For the text-containing cell, return its midpoint in [x, y] coordinate format. 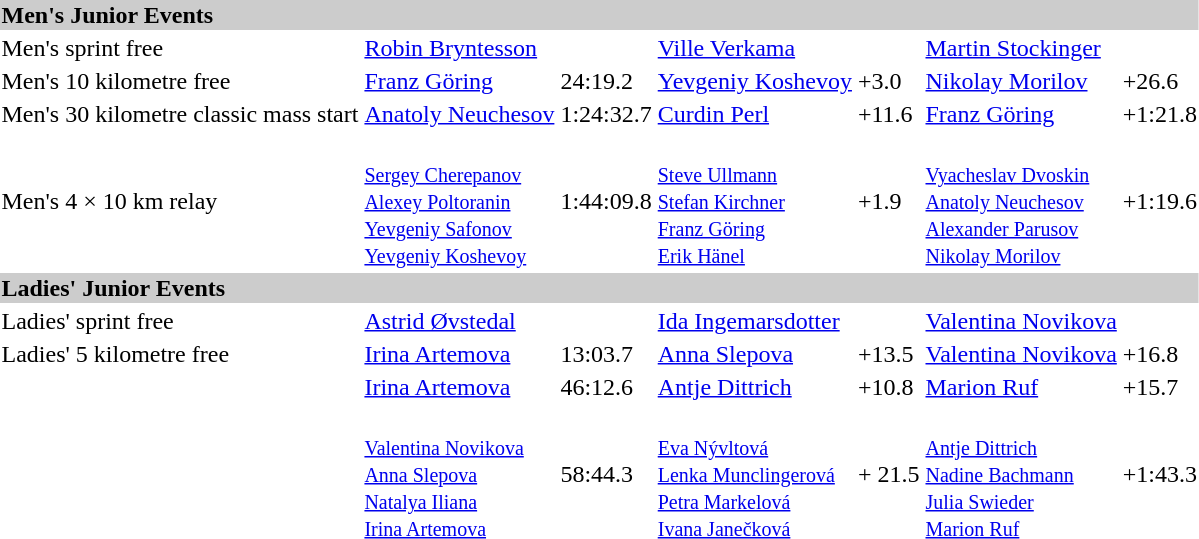
+3.0 [888, 81]
Curdin Perl [754, 114]
Vyacheslav DvoskinAnatoly NeuchesovAlexander ParusovNikolay Morilov [1021, 201]
Men's 4 × 10 km relay [180, 201]
+13.5 [888, 354]
13:03.7 [606, 354]
Ladies' Junior Events [599, 288]
1:24:32.7 [606, 114]
+1:19.6 [1160, 201]
+10.8 [888, 387]
Anna Slepova [754, 354]
Marion Ruf [1021, 387]
+1.9 [888, 201]
+1:21.8 [1160, 114]
46:12.6 [606, 387]
Robin Bryntesson [460, 48]
Yevgeniy Koshevoy [754, 81]
Nikolay Morilov [1021, 81]
Astrid Øvstedal [460, 321]
+26.6 [1160, 81]
Anatoly Neuchesov [460, 114]
1:44:09.8 [606, 201]
Sergey CherepanovAlexey PoltoraninYevgeniy SafonovYevgeniy Koshevoy [460, 201]
+15.7 [1160, 387]
Men's Junior Events [599, 15]
+16.8 [1160, 354]
Ladies' 5 kilometre free [180, 354]
Men's 10 kilometre free [180, 81]
Steve UllmannStefan KirchnerFranz GöringErik Hänel [754, 201]
Men's sprint free [180, 48]
Men's 30 kilometre classic mass start [180, 114]
Antje Dittrich [754, 387]
Ida Ingemarsdotter [754, 321]
Martin Stockinger [1021, 48]
+11.6 [888, 114]
Ville Verkama [754, 48]
Ladies' sprint free [180, 321]
24:19.2 [606, 81]
